Search for the cell housing the specified text and yield its (x, y) center coordinate. 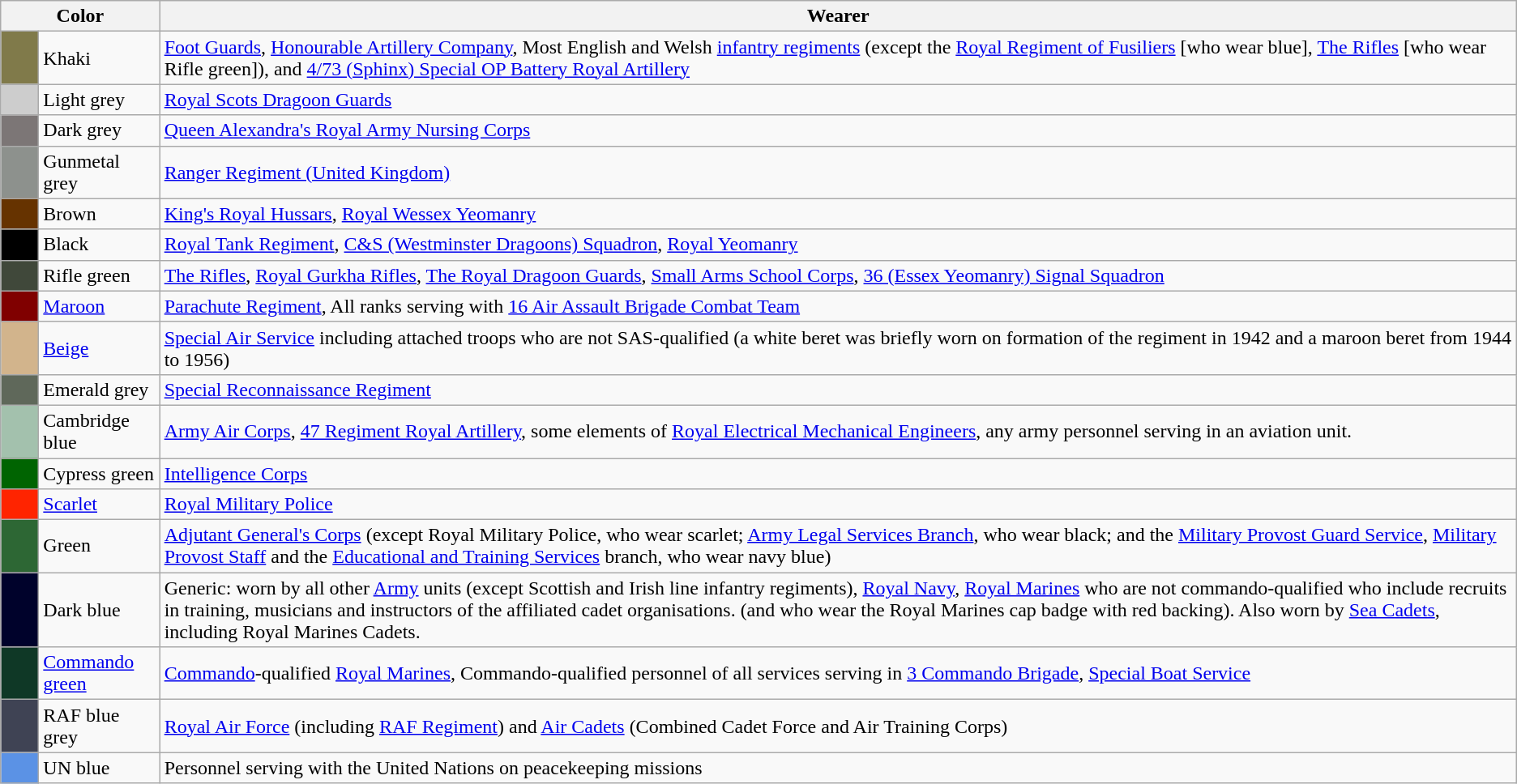
Commando-qualified Royal Marines, Commando-qualified personnel of all services serving in 3 Commando Brigade, Special Boat Service (838, 674)
Parachute Regiment, All ranks serving with 16 Air Assault Brigade Combat Team (838, 306)
King's Royal Hussars, Royal Wessex Yeomanry (838, 214)
Green (99, 546)
Maroon (99, 306)
Scarlet (99, 505)
Black (99, 245)
Commando green (99, 674)
Army Air Corps, 47 Regiment Royal Artillery, some elements of Royal Electrical Mechanical Engineers, any army personnel serving in an aviation unit. (838, 431)
Wearer (838, 16)
Special Reconnaissance Regiment (838, 390)
Royal Air Force (including RAF Regiment) and Air Cadets (Combined Cadet Force and Air Training Corps) (838, 726)
Dark grey (99, 130)
Royal Scots Dragoon Guards (838, 100)
Light grey (99, 100)
Cypress green (99, 474)
Color (80, 16)
UN blue (99, 768)
RAF blue grey (99, 726)
Beige (99, 348)
Ranger Regiment (United Kingdom) (838, 172)
Emerald grey (99, 390)
Gunmetal grey (99, 172)
Rifle green (99, 275)
Brown (99, 214)
Royal Tank Regiment, C&S (Westminster Dragoons) Squadron, Royal Yeomanry (838, 245)
Cambridge blue (99, 431)
Personnel serving with the United Nations on peacekeeping missions (838, 768)
The Rifles, Royal Gurkha Rifles, The Royal Dragoon Guards, Small Arms School Corps, 36 (Essex Yeomanry) Signal Squadron (838, 275)
Khaki (99, 58)
Intelligence Corps (838, 474)
Dark blue (99, 610)
Queen Alexandra's Royal Army Nursing Corps (838, 130)
Royal Military Police (838, 505)
